Extract the (x, y) coordinate from the center of the cell holding the provided text.  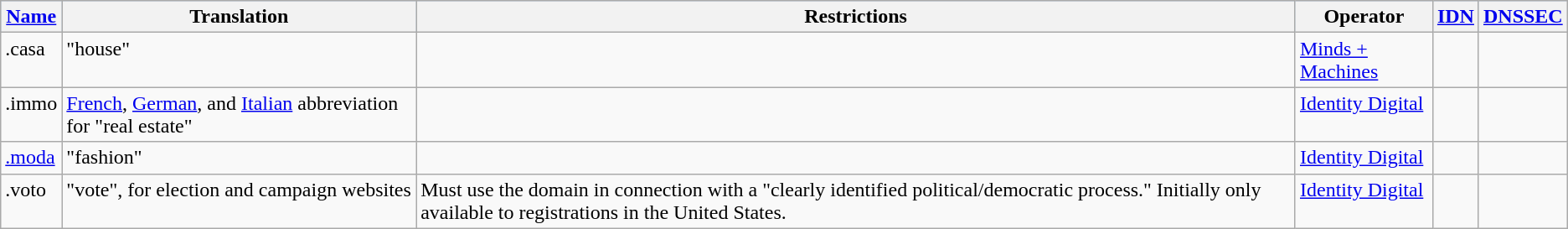
Operator (1364, 17)
IDN (1456, 17)
"fashion" (240, 158)
Translation (240, 17)
.casa (32, 60)
Minds + Machines (1364, 60)
"vote", for election and campaign websites (240, 201)
"house" (240, 60)
.immo (32, 114)
Restrictions (856, 17)
.voto (32, 201)
Name (32, 17)
DNSSEC (1523, 17)
.moda (32, 158)
French, German, and Italian abbreviation for "real estate" (240, 114)
